Provide the [x, y] coordinate of the cell's center where the given text is located.  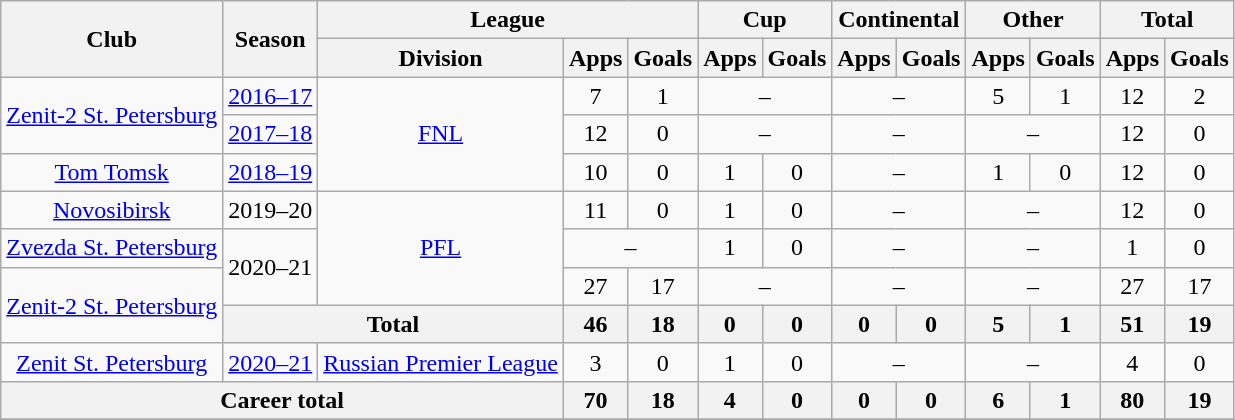
Novosibirsk [112, 210]
80 [1132, 400]
51 [1132, 324]
Cup [765, 20]
7 [595, 96]
Zenit St. Petersburg [112, 362]
Division [441, 58]
2016–17 [270, 96]
2017–18 [270, 134]
2019–20 [270, 210]
11 [595, 210]
Career total [282, 400]
Zvezda St. Petersburg [112, 248]
League [508, 20]
Season [270, 39]
2018–19 [270, 172]
Continental [899, 20]
Russian Premier League [441, 362]
46 [595, 324]
Club [112, 39]
Other [1033, 20]
6 [998, 400]
FNL [441, 134]
10 [595, 172]
Tom Tomsk [112, 172]
PFL [441, 248]
3 [595, 362]
70 [595, 400]
2 [1200, 96]
